Return (X, Y) of the center of cell containing provided text 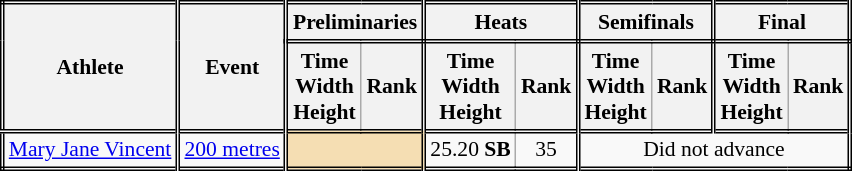
25.20 SB (470, 150)
Did not advance (714, 150)
200 metres (232, 150)
Semifinals (646, 22)
Event (232, 67)
Heats (501, 22)
Preliminaries (354, 22)
Athlete (90, 67)
Mary Jane Vincent (90, 150)
Final (782, 22)
35 (547, 150)
